Provide the (X, Y) coordinate of the cell's center where the given text is located.  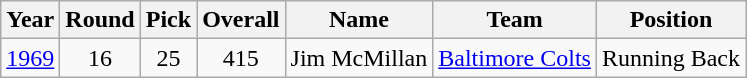
Name (359, 20)
415 (241, 58)
Running Back (670, 58)
Position (670, 20)
1969 (30, 58)
25 (168, 58)
Pick (168, 20)
Jim McMillan (359, 58)
Baltimore Colts (515, 58)
Round (100, 20)
Team (515, 20)
Year (30, 20)
16 (100, 58)
Overall (241, 20)
